From the cell containing the given text, extract its center point as [X, Y] coordinate. 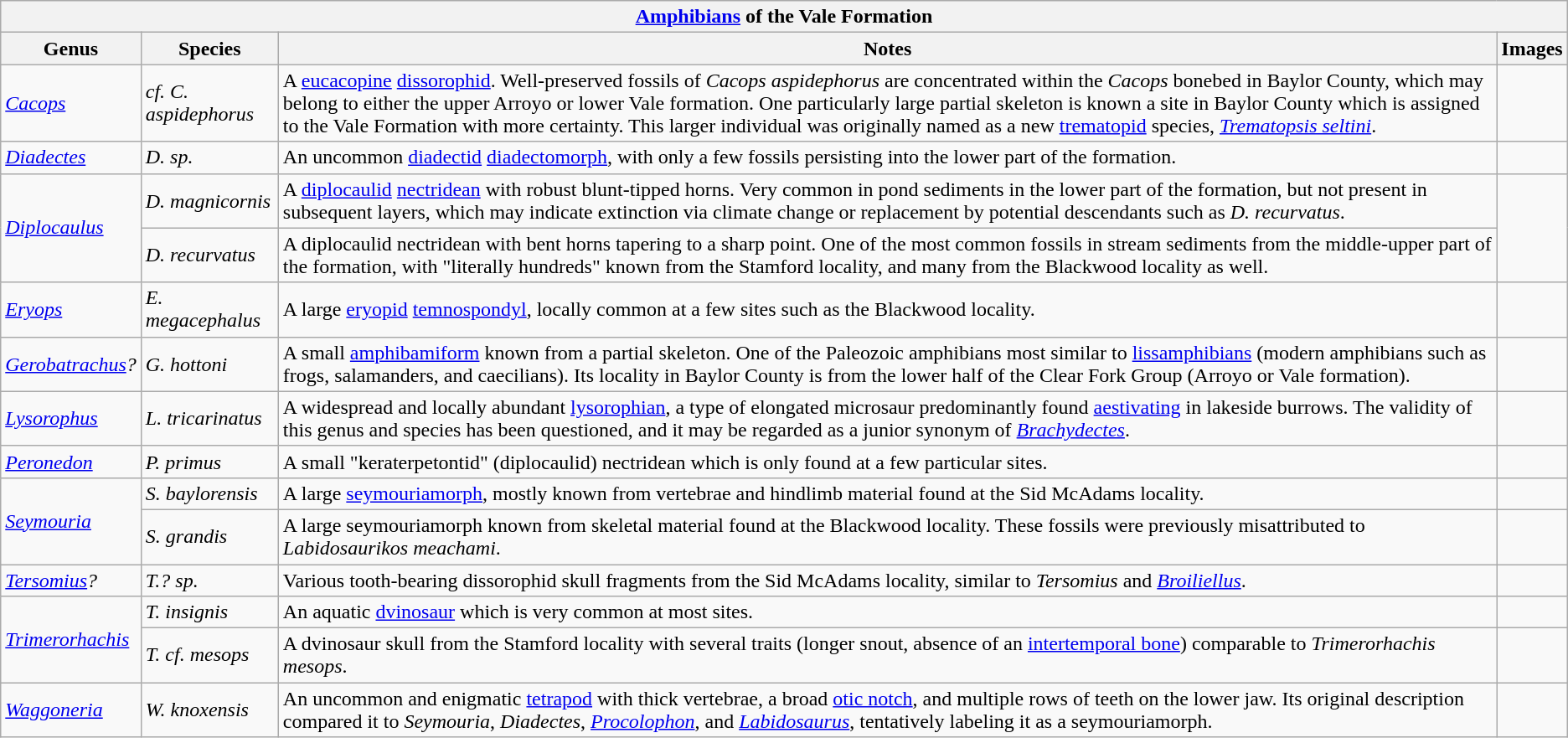
T. insignis [209, 612]
T.? sp. [209, 581]
D. recurvatus [209, 255]
W. knoxensis [209, 710]
Diplocaulus [71, 228]
Amphibians of the Vale Formation [784, 17]
An aquatic dvinosaur which is very common at most sites. [888, 612]
Trimerorhachis [71, 640]
Waggoneria [71, 710]
Eryops [71, 310]
S. grandis [209, 536]
Various tooth-bearing dissorophid skull fragments from the Sid McAdams locality, similar to Tersomius and Broiliellus. [888, 581]
Gerobatrachus? [71, 364]
A large seymouriamorph, mostly known from vertebrae and hindlimb material found at the Sid McAdams locality. [888, 493]
E. megacephalus [209, 310]
Notes [888, 49]
P. primus [209, 462]
S. baylorensis [209, 493]
A small "keraterpetontid" (diplocaulid) nectridean which is only found at a few particular sites. [888, 462]
Peronedon [71, 462]
D. sp. [209, 157]
Lysorophus [71, 419]
Images [1532, 49]
Genus [71, 49]
Diadectes [71, 157]
Species [209, 49]
Tersomius? [71, 581]
An uncommon diadectid diadectomorph, with only a few fossils persisting into the lower part of the formation. [888, 157]
Cacops [71, 103]
T. cf. mesops [209, 655]
Seymouria [71, 521]
A large eryopid temnospondyl, locally common at a few sites such as the Blackwood locality. [888, 310]
D. magnicornis [209, 201]
L. tricarinatus [209, 419]
cf. C. aspidephorus [209, 103]
G. hottoni [209, 364]
